Locate the cell with the specified text and output its [X, Y] center coordinate. 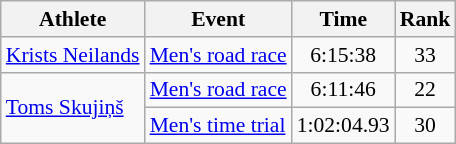
Event [218, 19]
Men's time trial [218, 126]
Athlete [73, 19]
33 [426, 55]
30 [426, 126]
22 [426, 90]
6:15:38 [344, 55]
6:11:46 [344, 90]
Krists Neilands [73, 55]
Rank [426, 19]
1:02:04.93 [344, 126]
Time [344, 19]
Toms Skujiņš [73, 108]
